Search for the cell housing the specified text and yield its [x, y] center coordinate. 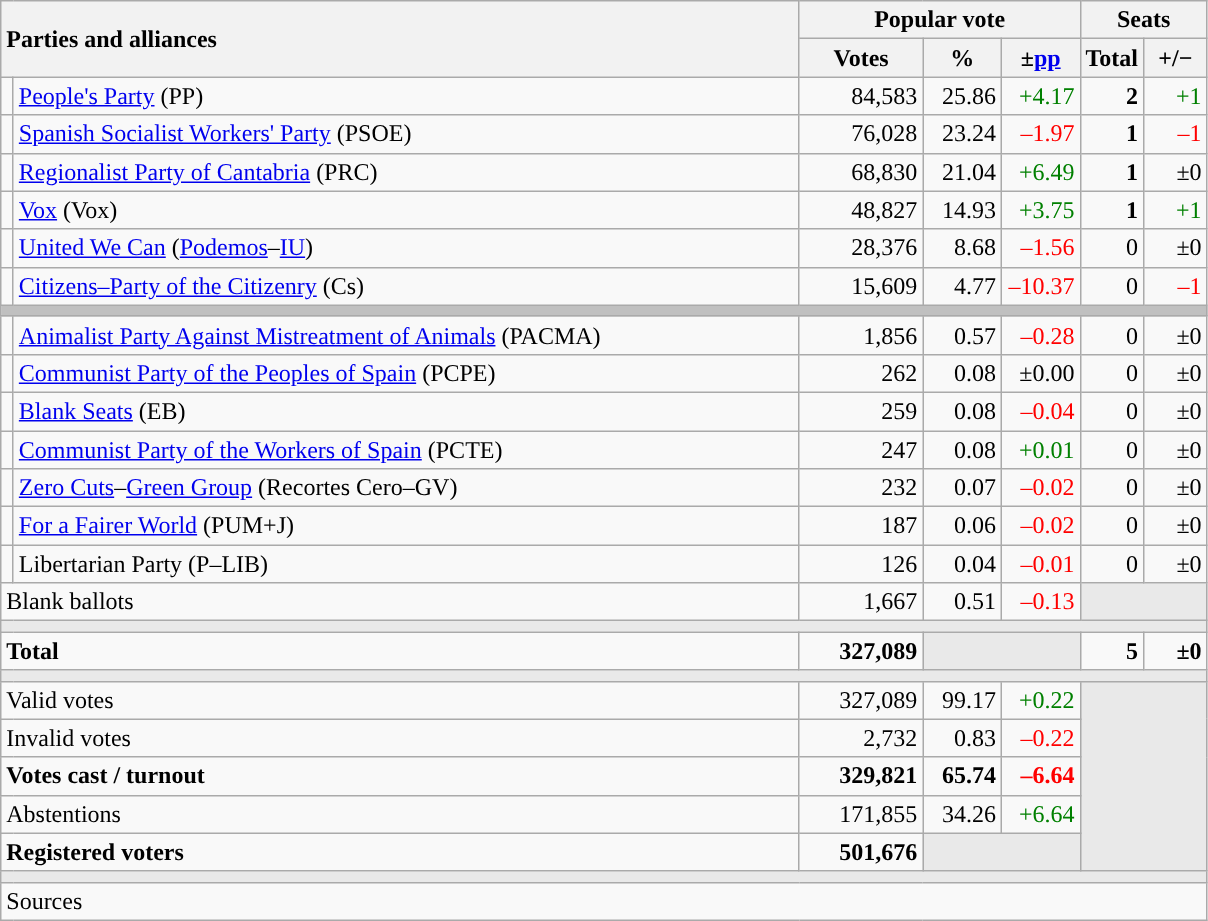
68,830 [861, 172]
0.51 [962, 602]
+0.01 [1040, 449]
–1.97 [1040, 134]
Parties and alliances [400, 39]
–0.22 [1040, 738]
Communist Party of the Peoples of Spain (PCPE) [406, 373]
0.57 [962, 335]
4.77 [962, 286]
0.04 [962, 564]
+/− [1176, 58]
34.26 [962, 814]
2,732 [861, 738]
Communist Party of the Workers of Spain (PCTE) [406, 449]
259 [861, 411]
329,821 [861, 776]
2 [1112, 96]
15,609 [861, 286]
247 [861, 449]
Valid votes [400, 700]
21.04 [962, 172]
+0.22 [1040, 700]
14.93 [962, 210]
1,856 [861, 335]
501,676 [861, 852]
48,827 [861, 210]
People's Party (PP) [406, 96]
Seats [1144, 20]
Regionalist Party of Cantabria (PRC) [406, 172]
171,855 [861, 814]
Animalist Party Against Mistreatment of Animals (PACMA) [406, 335]
8.68 [962, 248]
Blank ballots [400, 602]
–0.28 [1040, 335]
Libertarian Party (P–LIB) [406, 564]
+3.75 [1040, 210]
Sources [604, 901]
Invalid votes [400, 738]
0.07 [962, 488]
1,667 [861, 602]
262 [861, 373]
Citizens–Party of the Citizenry (Cs) [406, 286]
–0.13 [1040, 602]
–1.56 [1040, 248]
–6.64 [1040, 776]
+4.17 [1040, 96]
126 [861, 564]
+6.64 [1040, 814]
Abstentions [400, 814]
% [962, 58]
Vox (Vox) [406, 210]
76,028 [861, 134]
Votes cast / turnout [400, 776]
84,583 [861, 96]
–10.37 [1040, 286]
–0.04 [1040, 411]
187 [861, 526]
0.83 [962, 738]
65.74 [962, 776]
232 [861, 488]
Votes [861, 58]
Popular vote [940, 20]
United We Can (Podemos–IU) [406, 248]
23.24 [962, 134]
–0.01 [1040, 564]
Spanish Socialist Workers' Party (PSOE) [406, 134]
5 [1112, 651]
28,376 [861, 248]
Zero Cuts–Green Group (Recortes Cero–GV) [406, 488]
99.17 [962, 700]
±pp [1040, 58]
For a Fairer World (PUM+J) [406, 526]
Blank Seats (EB) [406, 411]
Registered voters [400, 852]
±0.00 [1040, 373]
0.06 [962, 526]
+6.49 [1040, 172]
25.86 [962, 96]
